Extract the (X, Y) coordinate from the center of the cell holding the provided text.  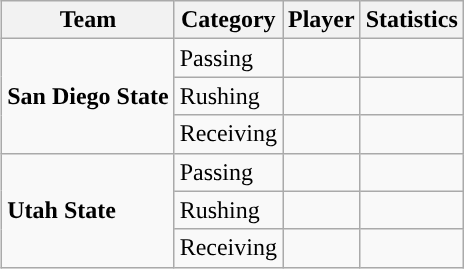
Statistics (412, 20)
Player (321, 20)
San Diego State (88, 96)
Team (88, 20)
Utah State (88, 210)
Category (228, 20)
